Extract the [X, Y] coordinate from the center of the cell holding the provided text.  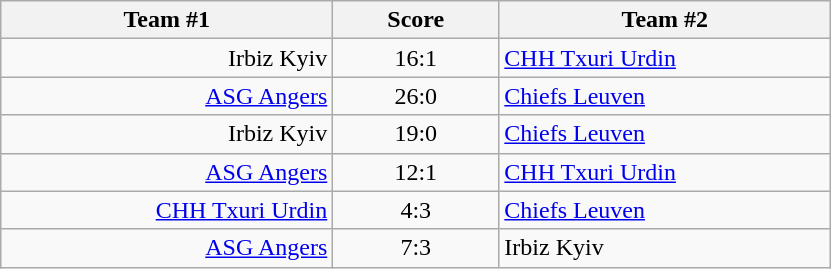
19:0 [416, 134]
7:3 [416, 248]
16:1 [416, 58]
26:0 [416, 96]
Score [416, 20]
Team #1 [167, 20]
12:1 [416, 172]
Team #2 [665, 20]
4:3 [416, 210]
